Output the (X, Y) coordinate of the center of the cell containing the given text.  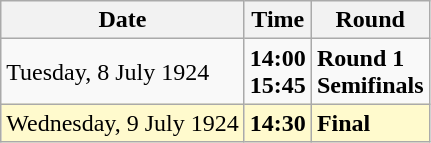
14:0015:45 (278, 72)
14:30 (278, 123)
Final (370, 123)
Round (370, 20)
Date (123, 20)
Round 1Semifinals (370, 72)
Time (278, 20)
Wednesday, 9 July 1924 (123, 123)
Tuesday, 8 July 1924 (123, 72)
